Determine the (X, Y) coordinate at the center of the cell enclosing the given text.  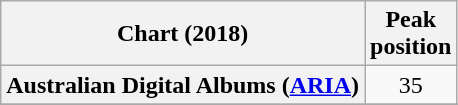
Chart (2018) (183, 34)
Australian Digital Albums (ARIA) (183, 85)
35 (411, 85)
Peakposition (411, 34)
